Pinpoint the cell where the given text exists, returning its [x, y] midpoint coordinate. 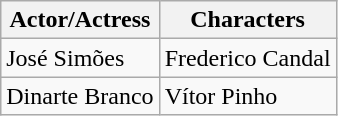
Actor/Actress [80, 20]
Frederico Candal [248, 58]
Characters [248, 20]
José Simões [80, 58]
Dinarte Branco [80, 96]
Vítor Pinho [248, 96]
